Pinpoint the cell where the given text exists, returning its [x, y] midpoint coordinate. 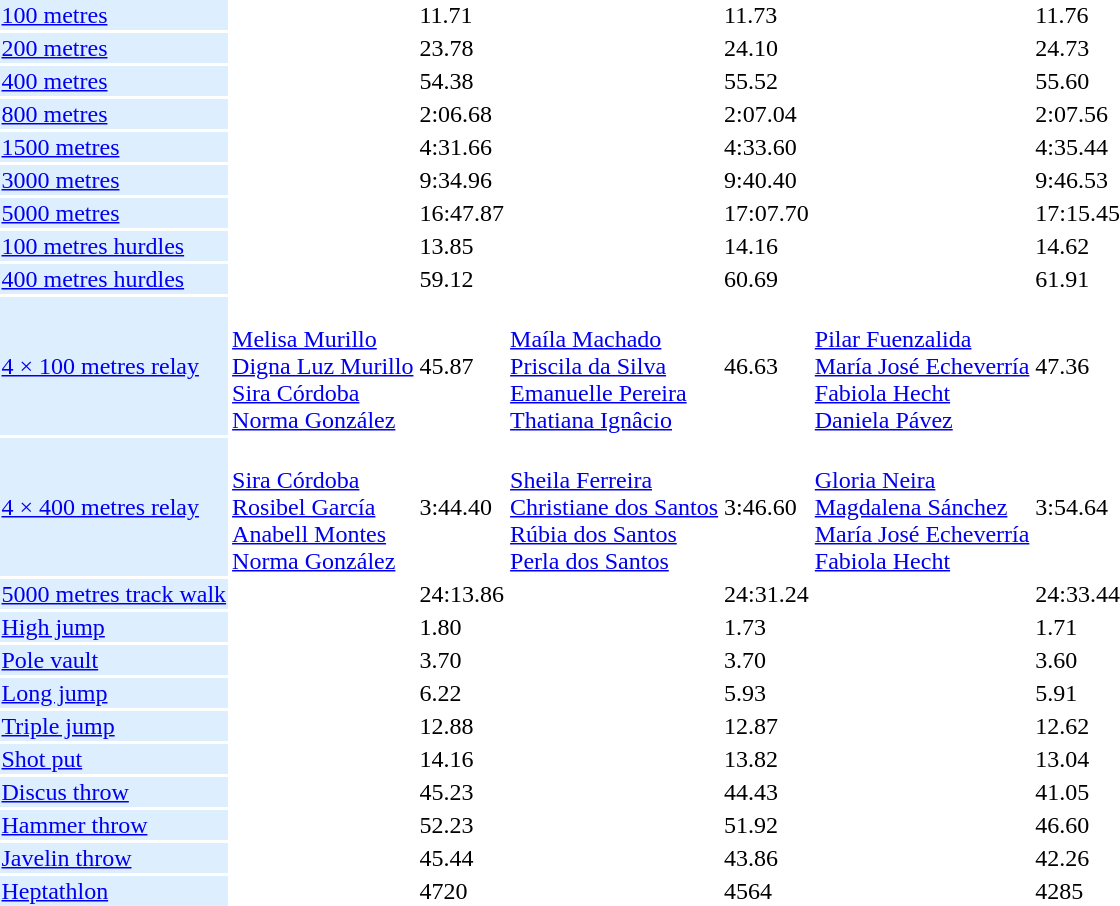
1.80 [462, 627]
High jump [114, 627]
400 metres hurdles [114, 279]
3000 metres [114, 180]
Triple jump [114, 726]
55.52 [767, 81]
400 metres [114, 81]
Hammer throw [114, 825]
44.43 [767, 792]
54.38 [462, 81]
4 × 100 metres relay [114, 366]
5.93 [767, 693]
Shot put [114, 759]
23.78 [462, 48]
24:31.24 [767, 594]
2:06.68 [462, 114]
Melisa MurilloDigna Luz MurilloSira CórdobaNorma González [323, 366]
100 metres hurdles [114, 246]
Javelin throw [114, 858]
9:40.40 [767, 180]
Gloria NeiraMagdalena SánchezMaría José EcheverríaFabiola Hecht [922, 507]
5000 metres track walk [114, 594]
1500 metres [114, 147]
5000 metres [114, 213]
24:13.86 [462, 594]
11.73 [767, 15]
46.63 [767, 366]
4:33.60 [767, 147]
4720 [462, 891]
12.88 [462, 726]
59.12 [462, 279]
9:34.96 [462, 180]
13.85 [462, 246]
51.92 [767, 825]
Pilar FuenzalidaMaría José EcheverríaFabiola HechtDaniela Pávez [922, 366]
2:07.04 [767, 114]
200 metres [114, 48]
1.73 [767, 627]
4 × 400 metres relay [114, 507]
17:07.70 [767, 213]
43.86 [767, 858]
13.82 [767, 759]
Heptathlon [114, 891]
52.23 [462, 825]
4564 [767, 891]
100 metres [114, 15]
Long jump [114, 693]
Pole vault [114, 660]
45.87 [462, 366]
24.10 [767, 48]
11.71 [462, 15]
Maíla MachadoPriscila da SilvaEmanuelle PereiraThatiana Ignâcio [614, 366]
3:46.60 [767, 507]
16:47.87 [462, 213]
Sheila FerreiraChristiane dos SantosRúbia dos SantosPerla dos Santos [614, 507]
4:31.66 [462, 147]
6.22 [462, 693]
45.44 [462, 858]
45.23 [462, 792]
60.69 [767, 279]
Sira CórdobaRosibel GarcíaAnabell MontesNorma González [323, 507]
800 metres [114, 114]
12.87 [767, 726]
3:44.40 [462, 507]
Discus throw [114, 792]
